Output the (x, y) coordinate of the center of the cell containing the given text.  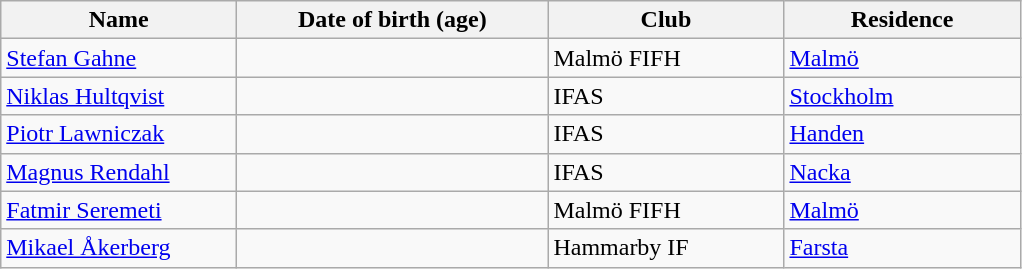
Nacka (902, 172)
Stefan Gahne (119, 58)
Date of birth (age) (392, 20)
Niklas Hultqvist (119, 96)
Handen (902, 134)
Residence (902, 20)
Mikael Åkerberg (119, 248)
Name (119, 20)
Magnus Rendahl (119, 172)
Fatmir Seremeti (119, 210)
Piotr Lawniczak (119, 134)
Hammarby IF (666, 248)
Club (666, 20)
Farsta (902, 248)
Stockholm (902, 96)
